Identify which cell holds the provided text, then report its [x, y] central coordinate. 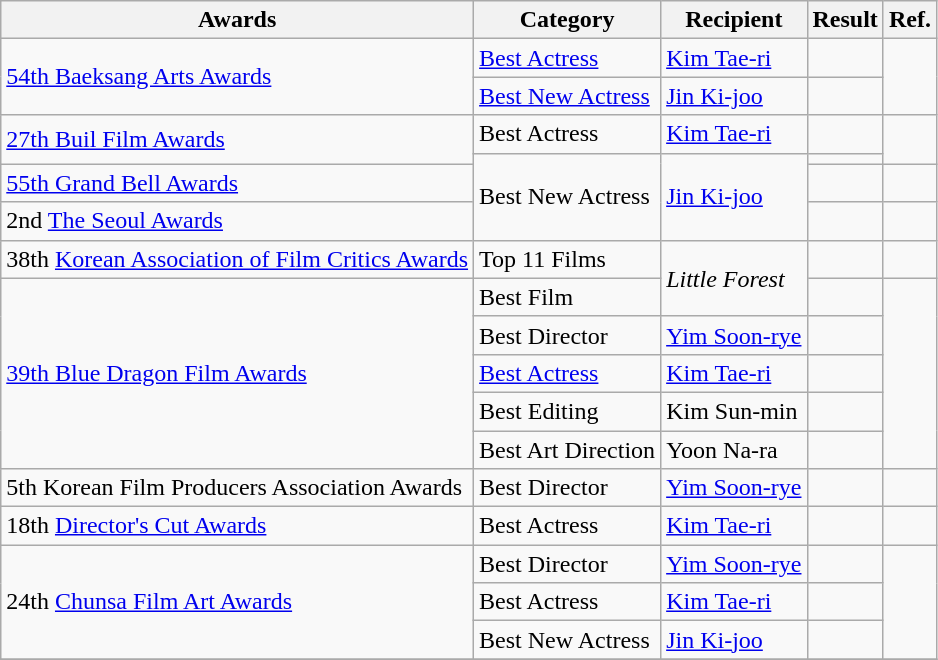
5th Korean Film Producers Association Awards [238, 488]
Top 11 Films [568, 259]
2nd The Seoul Awards [238, 221]
Result [845, 20]
55th Grand Bell Awards [238, 183]
Best Editing [568, 411]
Category [568, 20]
Kim Sun-min [734, 411]
18th Director's Cut Awards [238, 526]
27th Buil Film Awards [238, 140]
Best Art Direction [568, 449]
39th Blue Dragon Film Awards [238, 373]
Little Forest [734, 278]
38th Korean Association of Film Critics Awards [238, 259]
Ref. [910, 20]
Best Film [568, 297]
54th Baeksang Arts Awards [238, 77]
Yoon Na-ra [734, 449]
Recipient [734, 20]
24th Chunsa Film Art Awards [238, 602]
Awards [238, 20]
